Find where the given text appears and provide that cell's center as [x, y] coordinate. 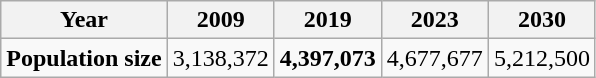
4,397,073 [328, 58]
5,212,500 [542, 58]
Population size [84, 58]
2023 [434, 20]
2009 [220, 20]
4,677,677 [434, 58]
3,138,372 [220, 58]
2030 [542, 20]
2019 [328, 20]
Year [84, 20]
